Provide the (x, y) coordinate of the cell's center where the given text is located.  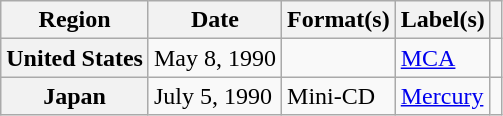
MCA (442, 58)
Date (214, 20)
May 8, 1990 (214, 58)
July 5, 1990 (214, 96)
United States (75, 58)
Label(s) (442, 20)
Format(s) (339, 20)
Region (75, 20)
Mini-CD (339, 96)
Mercury (442, 96)
Japan (75, 96)
